Extract the (x, y) coordinate from the center of the cell holding the provided text.  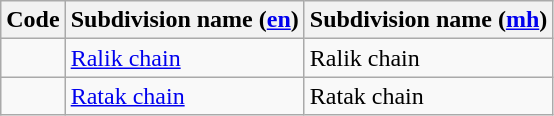
Subdivision name (mh) (428, 20)
Subdivision name (en) (184, 20)
Code (33, 20)
